Identify which cell holds the provided text, then report its (X, Y) central coordinate. 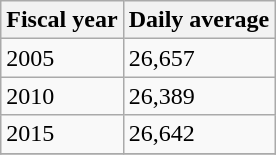
2005 (62, 58)
2010 (62, 96)
Fiscal year (62, 20)
26,642 (199, 134)
Daily average (199, 20)
26,389 (199, 96)
26,657 (199, 58)
2015 (62, 134)
